Extract the (x, y) coordinate from the center of the cell holding the provided text.  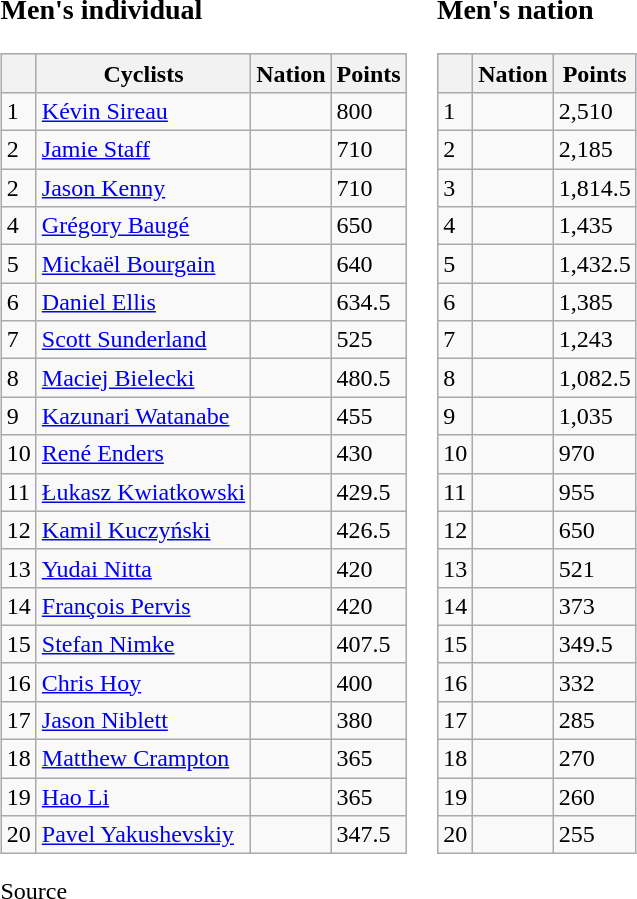
3 (456, 188)
955 (594, 492)
430 (368, 454)
1,082.5 (594, 378)
Kazunari Watanabe (143, 416)
Matthew Crampton (143, 759)
285 (594, 720)
Łukasz Kwiatkowski (143, 492)
Chris Hoy (143, 682)
Hao Li (143, 797)
1,432.5 (594, 264)
521 (594, 568)
Scott Sunderland (143, 340)
Jason Niblett (143, 720)
380 (368, 720)
373 (594, 606)
Cyclists (143, 73)
332 (594, 682)
Mickaël Bourgain (143, 264)
Grégory Baugé (143, 226)
347.5 (368, 835)
455 (368, 416)
Stefan Nimke (143, 644)
Yudai Nitta (143, 568)
Daniel Ellis (143, 302)
640 (368, 264)
1,385 (594, 302)
René Enders (143, 454)
400 (368, 682)
1,435 (594, 226)
260 (594, 797)
2,185 (594, 150)
François Pervis (143, 606)
Kévin Sireau (143, 111)
270 (594, 759)
407.5 (368, 644)
1,814.5 (594, 188)
Jamie Staff (143, 150)
255 (594, 835)
970 (594, 454)
1,035 (594, 416)
2,510 (594, 111)
800 (368, 111)
Jason Kenny (143, 188)
Kamil Kuczyński (143, 530)
429.5 (368, 492)
525 (368, 340)
426.5 (368, 530)
Maciej Bielecki (143, 378)
1,243 (594, 340)
480.5 (368, 378)
Pavel Yakushevskiy (143, 835)
634.5 (368, 302)
349.5 (594, 644)
